Output the (X, Y) coordinate of the center of the cell containing the given text.  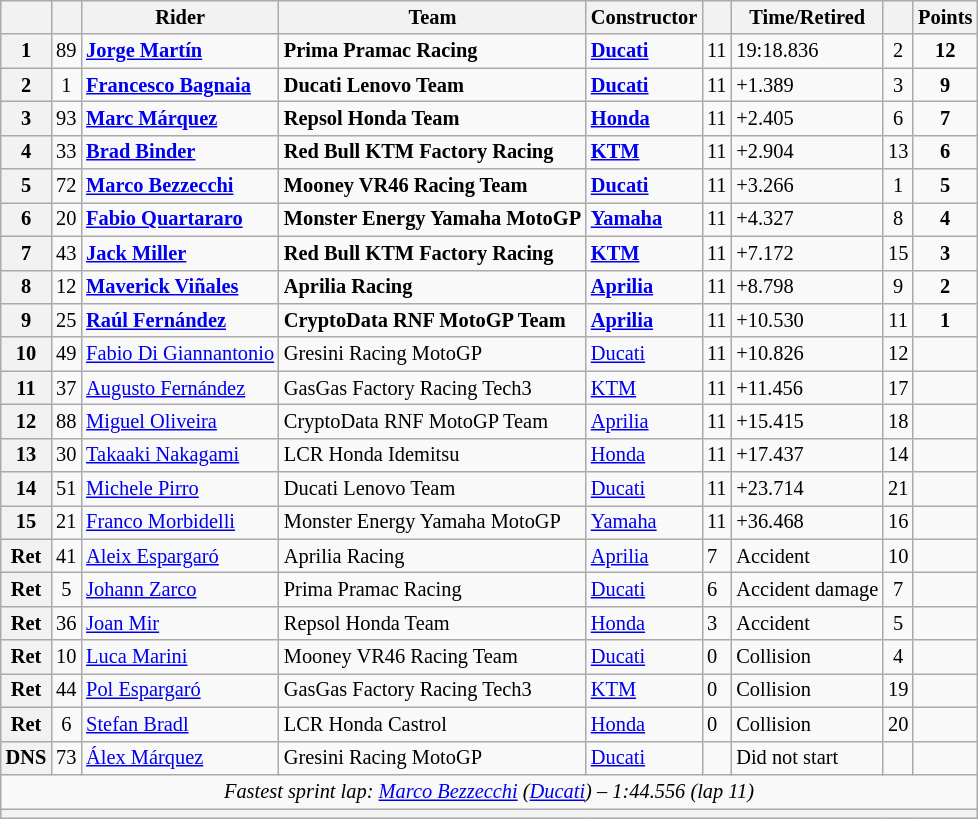
Pol Espargaró (180, 690)
+2.904 (807, 152)
+10.530 (807, 320)
+2.405 (807, 118)
72 (66, 186)
+3.266 (807, 186)
Marco Bezzecchi (180, 186)
Constructor (644, 17)
19 (898, 690)
Johann Zarco (180, 589)
+23.714 (807, 489)
+4.327 (807, 219)
Joan Mir (180, 623)
Team (432, 17)
Takaaki Nakagami (180, 455)
LCR Honda Castrol (432, 724)
DNS (26, 758)
43 (66, 253)
16 (898, 522)
LCR Honda Idemitsu (432, 455)
Points (945, 17)
89 (66, 51)
Fabio Di Giannantonio (180, 354)
37 (66, 388)
51 (66, 489)
18 (898, 421)
+1.389 (807, 85)
Michele Pirro (180, 489)
Time/Retired (807, 17)
Augusto Fernández (180, 388)
44 (66, 690)
88 (66, 421)
Jack Miller (180, 253)
Francesco Bagnaia (180, 85)
19:18.836 (807, 51)
Did not start (807, 758)
Stefan Bradl (180, 724)
Luca Marini (180, 657)
33 (66, 152)
73 (66, 758)
+11.456 (807, 388)
Raúl Fernández (180, 320)
Maverick Viñales (180, 287)
93 (66, 118)
Fastest sprint lap: Marco Bezzecchi (Ducati) – 1:44.556 (lap 11) (489, 791)
+17.437 (807, 455)
+7.172 (807, 253)
Miguel Oliveira (180, 421)
+10.826 (807, 354)
+36.468 (807, 522)
+8.798 (807, 287)
Aleix Espargaró (180, 556)
41 (66, 556)
25 (66, 320)
Álex Márquez (180, 758)
36 (66, 623)
Marc Márquez (180, 118)
17 (898, 388)
30 (66, 455)
Franco Morbidelli (180, 522)
Fabio Quartararo (180, 219)
Jorge Martín (180, 51)
+15.415 (807, 421)
Brad Binder (180, 152)
Rider (180, 17)
Accident damage (807, 589)
49 (66, 354)
